From the cell containing the given text, extract its center point as (X, Y) coordinate. 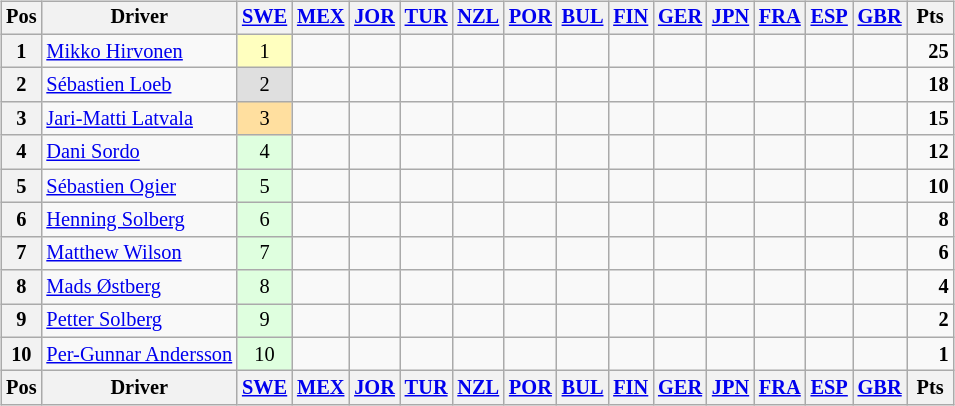
15 (930, 119)
Henning Solberg (139, 220)
12 (930, 152)
Dani Sordo (139, 152)
Mads Østberg (139, 287)
Jari-Matti Latvala (139, 119)
18 (930, 85)
Per-Gunnar Andersson (139, 354)
Matthew Wilson (139, 253)
Sébastien Loeb (139, 85)
Mikko Hirvonen (139, 51)
Sébastien Ogier (139, 186)
25 (930, 51)
Petter Solberg (139, 321)
